Locate the cell with the specified text and output its [X, Y] center coordinate. 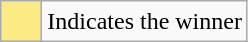
Indicates the winner [145, 22]
